Extract the [X, Y] coordinate from the center of the cell holding the provided text.  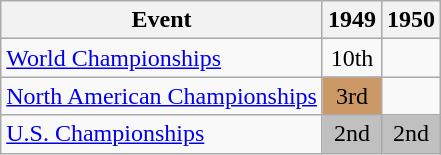
10th [352, 58]
North American Championships [162, 96]
Event [162, 20]
World Championships [162, 58]
1950 [412, 20]
1949 [352, 20]
U.S. Championships [162, 134]
3rd [352, 96]
